Scan for the cell matching the given text and deliver its (x, y) coordinate at center. 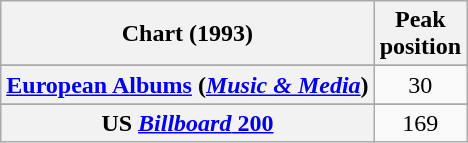
US Billboard 200 (188, 123)
Chart (1993) (188, 34)
European Albums (Music & Media) (188, 85)
Peakposition (420, 34)
169 (420, 123)
30 (420, 85)
